Locate the cell with the specified text and output its [X, Y] center coordinate. 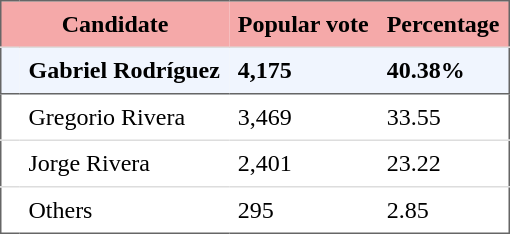
2.85 [444, 210]
33.55 [444, 117]
Gabriel Rodríguez [124, 70]
23.22 [444, 163]
Candidate [115, 24]
Popular vote [304, 24]
4,175 [304, 70]
40.38% [444, 70]
Jorge Rivera [124, 163]
2,401 [304, 163]
Others [124, 210]
295 [304, 210]
Percentage [444, 24]
3,469 [304, 117]
Gregorio Rivera [124, 117]
